Pinpoint the cell where the given text exists, returning its (x, y) midpoint coordinate. 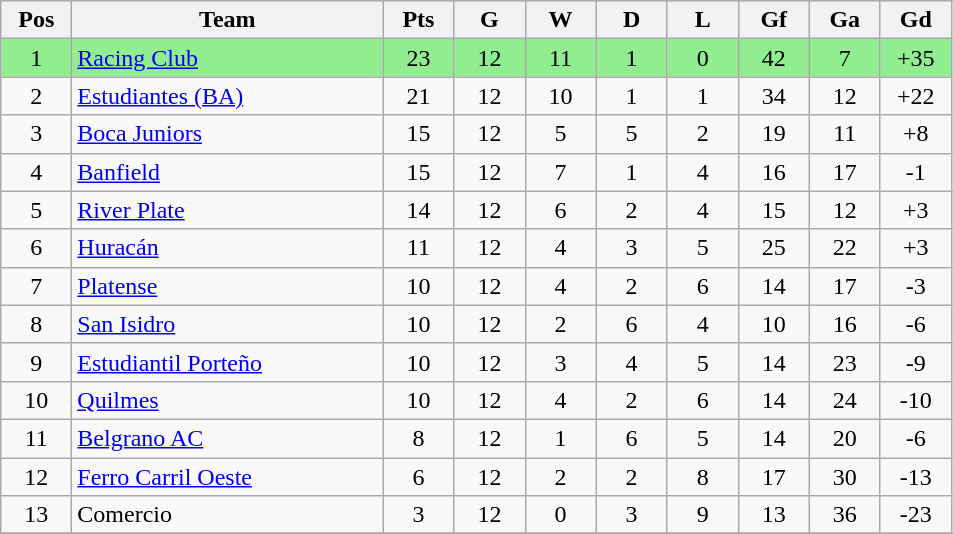
Estudiantes (BA) (228, 96)
Ferro Carril Oeste (228, 477)
+22 (916, 96)
Boca Juniors (228, 134)
Huracán (228, 248)
+35 (916, 58)
21 (418, 96)
36 (844, 515)
Comercio (228, 515)
+8 (916, 134)
-10 (916, 400)
-13 (916, 477)
Team (228, 20)
34 (774, 96)
25 (774, 248)
Platense (228, 286)
42 (774, 58)
Racing Club (228, 58)
24 (844, 400)
Quilmes (228, 400)
Estudiantil Porteño (228, 362)
19 (774, 134)
Pos (36, 20)
Ga (844, 20)
D (632, 20)
San Isidro (228, 324)
Belgrano AC (228, 438)
30 (844, 477)
20 (844, 438)
River Plate (228, 210)
22 (844, 248)
-9 (916, 362)
W (560, 20)
Gf (774, 20)
G (490, 20)
Pts (418, 20)
Gd (916, 20)
-23 (916, 515)
L (702, 20)
Banfield (228, 172)
-1 (916, 172)
-3 (916, 286)
